Output the (x, y) coordinate of the center of the cell containing the given text.  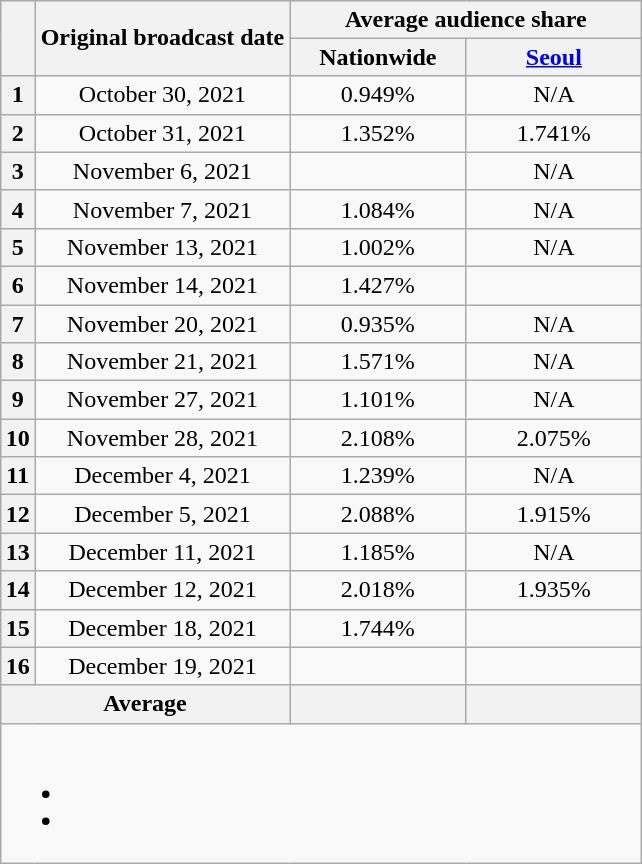
1.741% (554, 133)
15 (18, 628)
1.935% (554, 590)
4 (18, 209)
3 (18, 171)
2.108% (378, 438)
1.101% (378, 400)
Nationwide (378, 57)
Average audience share (466, 19)
2.075% (554, 438)
14 (18, 590)
November 6, 2021 (162, 171)
October 31, 2021 (162, 133)
1.427% (378, 285)
Seoul (554, 57)
Average (145, 704)
1.002% (378, 247)
0.935% (378, 323)
December 11, 2021 (162, 552)
1.915% (554, 514)
November 27, 2021 (162, 400)
13 (18, 552)
November 13, 2021 (162, 247)
1.744% (378, 628)
8 (18, 362)
2.018% (378, 590)
November 21, 2021 (162, 362)
1 (18, 95)
November 20, 2021 (162, 323)
0.949% (378, 95)
December 18, 2021 (162, 628)
10 (18, 438)
1.239% (378, 476)
7 (18, 323)
October 30, 2021 (162, 95)
1.084% (378, 209)
11 (18, 476)
December 5, 2021 (162, 514)
November 14, 2021 (162, 285)
December 12, 2021 (162, 590)
5 (18, 247)
6 (18, 285)
1.571% (378, 362)
November 28, 2021 (162, 438)
December 19, 2021 (162, 666)
2.088% (378, 514)
9 (18, 400)
1.185% (378, 552)
November 7, 2021 (162, 209)
Original broadcast date (162, 38)
1.352% (378, 133)
16 (18, 666)
December 4, 2021 (162, 476)
12 (18, 514)
2 (18, 133)
